For the text-containing cell, return its midpoint in (x, y) coordinate format. 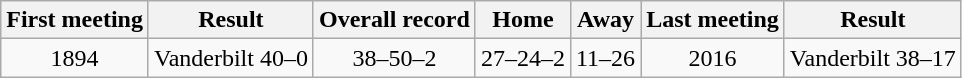
First meeting (75, 20)
11–26 (605, 58)
Away (605, 20)
Home (522, 20)
Vanderbilt 40–0 (230, 58)
Vanderbilt 38–17 (872, 58)
1894 (75, 58)
Overall record (394, 20)
38–50–2 (394, 58)
2016 (713, 58)
27–24–2 (522, 58)
Last meeting (713, 20)
